Output the [x, y] coordinate of the center of the cell containing the given text.  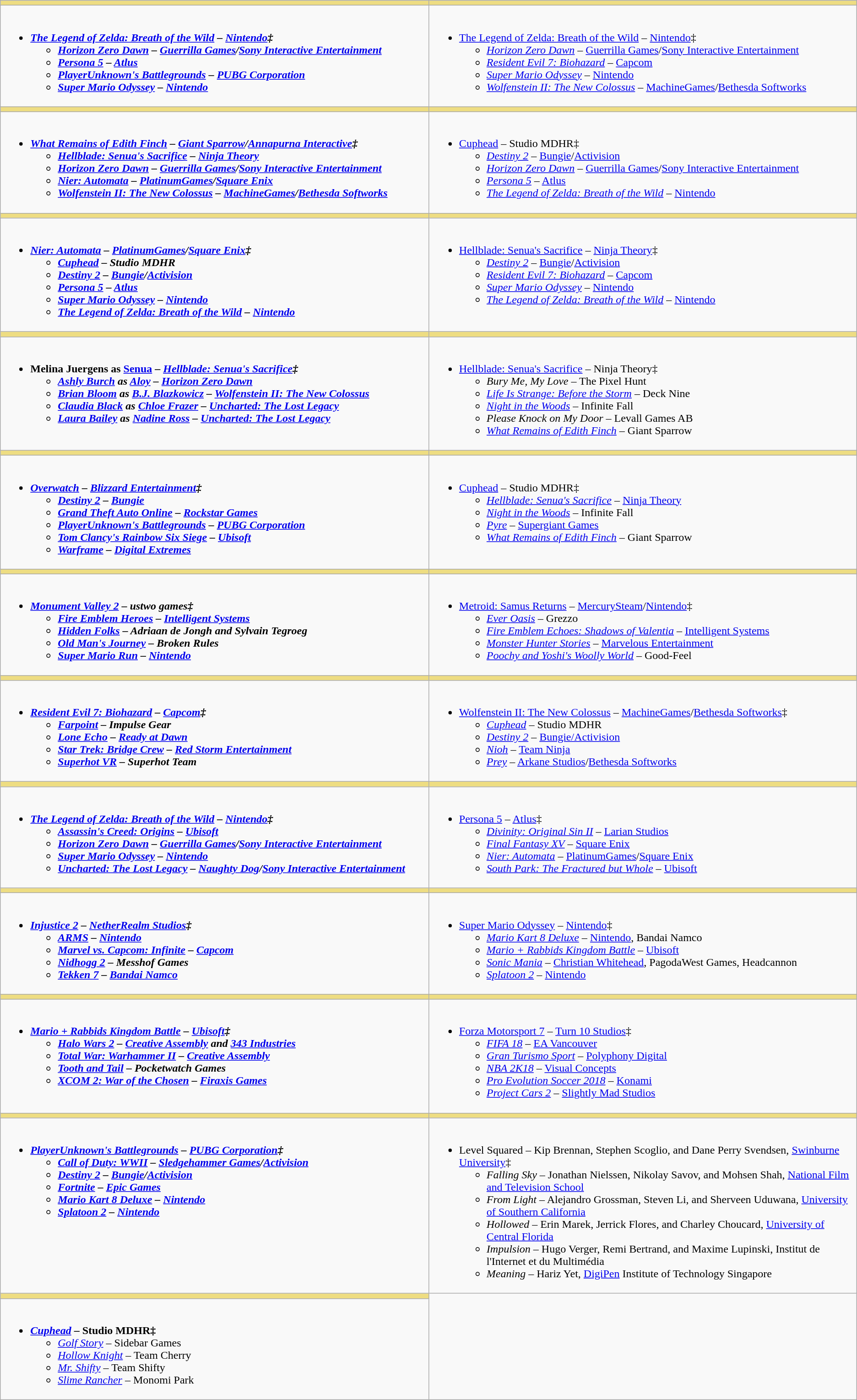
Cuphead – Studio MDHR‡Golf Story – Sidebar GamesHollow Knight – Team CherryMr. Shifty – Team ShiftySlime Rancher – Monomi Park [215, 1349]
Injustice 2 – NetherRealm Studios‡ARMS – NintendoMarvel vs. Capcom: Infinite – CapcomNidhogg 2 – Messhof GamesTekken 7 – Bandai Namco [215, 943]
